Determine the (X, Y) coordinate at the center of the cell enclosing the given text.  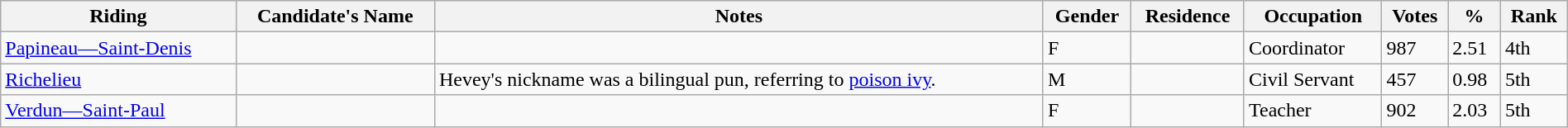
457 (1415, 79)
Votes (1415, 17)
Richelieu (118, 79)
Occupation (1312, 17)
Rank (1533, 17)
2.03 (1475, 111)
Teacher (1312, 111)
Gender (1087, 17)
2.51 (1475, 48)
Hevey's nickname was a bilingual pun, referring to poison ivy. (739, 79)
Notes (739, 17)
Civil Servant (1312, 79)
Coordinator (1312, 48)
Residence (1188, 17)
Verdun—Saint-Paul (118, 111)
987 (1415, 48)
M (1087, 79)
4th (1533, 48)
Candidate's Name (335, 17)
% (1475, 17)
Papineau—Saint-Denis (118, 48)
Riding (118, 17)
902 (1415, 111)
0.98 (1475, 79)
